Return the [X, Y] coordinate for the center point of the cell that contains the specified text.  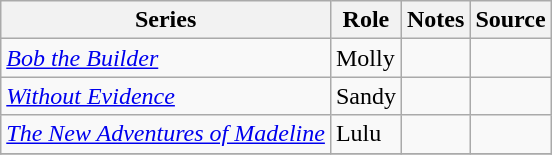
Notes [435, 20]
Lulu [366, 134]
Source [510, 20]
The New Adventures of Madeline [166, 134]
Without Evidence [166, 96]
Molly [366, 58]
Sandy [366, 96]
Bob the Builder [166, 58]
Role [366, 20]
Series [166, 20]
